From the cell containing the given text, extract its center point as (X, Y) coordinate. 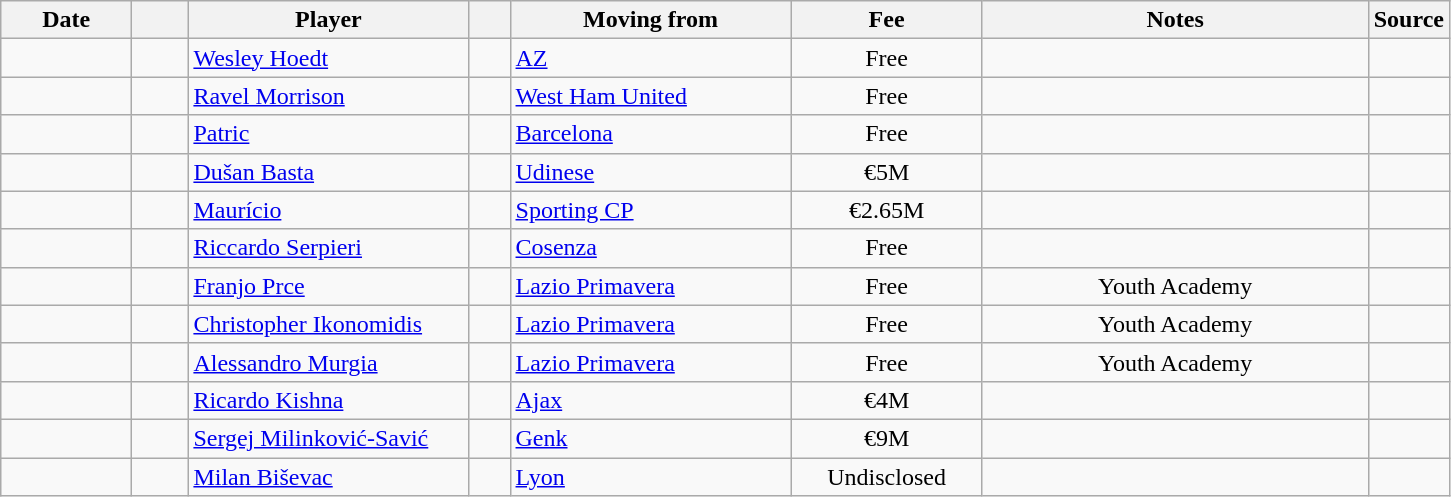
Ricardo Kishna (328, 400)
Barcelona (650, 134)
€9M (886, 438)
Undisclosed (886, 477)
AZ (650, 58)
Riccardo Serpieri (328, 248)
Sporting CP (650, 210)
Ravel Morrison (328, 96)
Moving from (650, 20)
Franjo Prce (328, 286)
Lyon (650, 477)
€4M (886, 400)
Christopher Ikonomidis (328, 324)
Alessandro Murgia (328, 362)
Notes (1175, 20)
Maurício (328, 210)
€5M (886, 172)
Fee (886, 20)
Player (328, 20)
Milan Biševac (328, 477)
Date (66, 20)
Ajax (650, 400)
Patric (328, 134)
Genk (650, 438)
Dušan Basta (328, 172)
Wesley Hoedt (328, 58)
€2.65M (886, 210)
Source (1408, 20)
Udinese (650, 172)
Sergej Milinković-Savić (328, 438)
West Ham United (650, 96)
Cosenza (650, 248)
